Return the (X, Y) coordinate for the center point of the cell that contains the specified text.  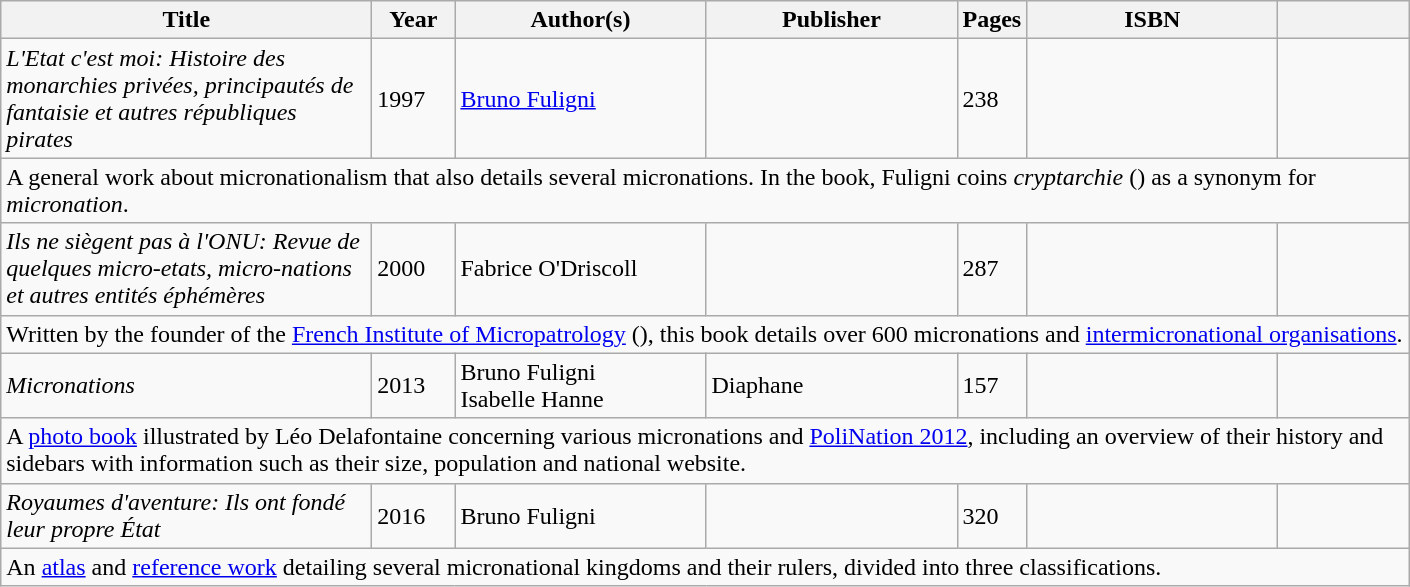
Royaumes d'aventure: Ils ont fondé leur propre État (186, 516)
320 (992, 516)
Publisher (832, 20)
Bruno FuligniIsabelle Hanne (580, 386)
2000 (414, 269)
Fabrice O'Driscoll (580, 269)
A general work about micronationalism that also details several micronations. In the book, Fuligni coins cryptarchie () as a synonym for micronation. (705, 190)
1997 (414, 98)
Micronations (186, 386)
L'Etat c'est moi: Histoire des monarchies privées, principautés de fantaisie et autres républiques pirates (186, 98)
238 (992, 98)
Ils ne siègent pas à l'ONU: Revue de quelques micro-etats, micro-nations et autres entités éphémères (186, 269)
An atlas and reference work detailing several micronational kingdoms and their rulers, divided into three classifications. (705, 567)
ISBN (1152, 20)
157 (992, 386)
Year (414, 20)
2016 (414, 516)
Title (186, 20)
287 (992, 269)
2013 (414, 386)
Written by the founder of the French Institute of Micropatrology (), this book details over 600 micronations and intermicronational organisations. (705, 334)
Pages (992, 20)
Diaphane (832, 386)
Author(s) (580, 20)
